Output the [X, Y] coordinate of the center of the cell containing the given text.  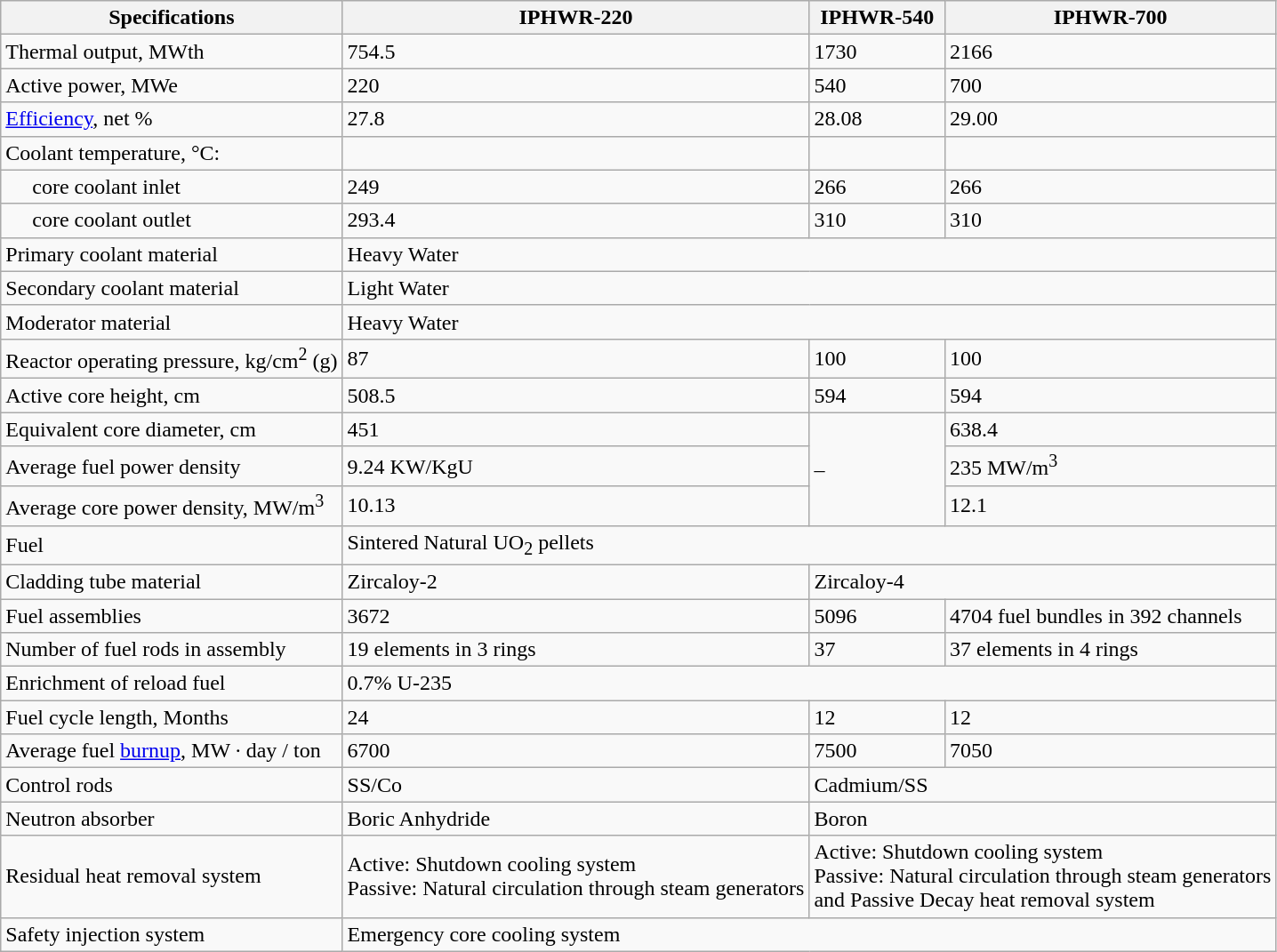
Zircaloy-4 [1042, 582]
3672 [576, 616]
638.4 [1110, 429]
37 [877, 650]
Active: Shutdown cooling systemPassive: Natural circulation through steam generatorsand Passive Decay heat removal system [1042, 876]
SS/Co [576, 785]
Neutron absorber [172, 819]
– [877, 469]
754.5 [576, 52]
Reactor operating pressure, kg/cm2 (g) [172, 359]
19 elements in 3 rings [576, 650]
Thermal output, MWth [172, 52]
Cadmium/SS [1042, 785]
0.7% U-235 [809, 684]
Boron [1042, 819]
87 [576, 359]
Average core power density, MW/m3 [172, 507]
Boric Anhydride [576, 819]
Fuel [172, 545]
700 [1110, 85]
Moderator material [172, 322]
24 [576, 717]
Enrichment of reload fuel [172, 684]
IPHWR-700 [1110, 18]
Primary coolant material [172, 254]
220 [576, 85]
Fuel assemblies [172, 616]
4704 fuel bundles in 392 channels [1110, 616]
2166 [1110, 52]
28.08 [877, 119]
Active power, MWe [172, 85]
508.5 [576, 396]
Active core height, cm [172, 396]
Average fuel power density [172, 466]
1730 [877, 52]
IPHWR-540 [877, 18]
Residual heat removal system [172, 876]
9.24 KW/KgU [576, 466]
37 elements in 4 rings [1110, 650]
Cladding tube material [172, 582]
Sintered Natural UO2 pellets [809, 545]
12.1 [1110, 507]
5096 [877, 616]
249 [576, 187]
Emergency core cooling system [809, 934]
Coolant temperature, °C: [172, 153]
29.00 [1110, 119]
Average fuel burnup, MW · day / ton [172, 751]
Light Water [809, 288]
Fuel cycle length, Months [172, 717]
core coolant inlet [172, 187]
Zircaloy-2 [576, 582]
Control rods [172, 785]
Number of fuel rods in assembly [172, 650]
Specifications [172, 18]
27.8 [576, 119]
Active: Shutdown cooling systemPassive: Natural circulation through steam generators [576, 876]
7500 [877, 751]
core coolant outlet [172, 220]
Secondary coolant material [172, 288]
Equivalent core diameter, cm [172, 429]
235 MW/m3 [1110, 466]
Safety injection system [172, 934]
540 [877, 85]
6700 [576, 751]
451 [576, 429]
10.13 [576, 507]
293.4 [576, 220]
7050 [1110, 751]
IPHWR-220 [576, 18]
Efficiency, net % [172, 119]
